Detect which cell encompasses the target text, then output its [x, y] center coordinate. 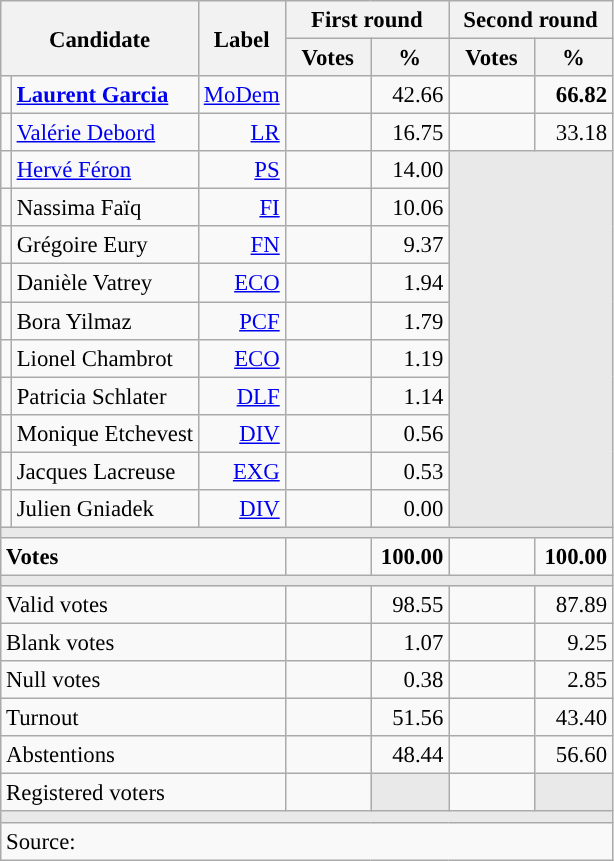
0.00 [410, 509]
Label [242, 38]
Julien Gniadek [104, 509]
First round [367, 20]
PS [242, 170]
33.18 [573, 133]
Turnout [143, 718]
Monique Etchevest [104, 433]
Bora Yilmaz [104, 321]
Source: [307, 841]
MoDem [242, 95]
Second round [531, 20]
16.75 [410, 133]
42.66 [410, 95]
1.14 [410, 396]
9.25 [573, 643]
0.38 [410, 680]
9.37 [410, 245]
Laurent Garcia [104, 95]
1.07 [410, 643]
FN [242, 245]
1.19 [410, 358]
Candidate [100, 38]
1.79 [410, 321]
Valérie Debord [104, 133]
Lionel Chambrot [104, 358]
Abstentions [143, 755]
Null votes [143, 680]
FI [242, 208]
0.56 [410, 433]
Registered voters [143, 793]
Valid votes [143, 605]
87.89 [573, 605]
43.40 [573, 718]
DLF [242, 396]
Hervé Féron [104, 170]
51.56 [410, 718]
LR [242, 133]
48.44 [410, 755]
Blank votes [143, 643]
Nassima Faïq [104, 208]
Jacques Lacreuse [104, 471]
PCF [242, 321]
1.94 [410, 283]
Patricia Schlater [104, 396]
2.85 [573, 680]
Danièle Vatrey [104, 283]
Grégoire Eury [104, 245]
10.06 [410, 208]
0.53 [410, 471]
66.82 [573, 95]
EXG [242, 471]
14.00 [410, 170]
56.60 [573, 755]
98.55 [410, 605]
